Locate the cell with the specified text and output its (X, Y) center coordinate. 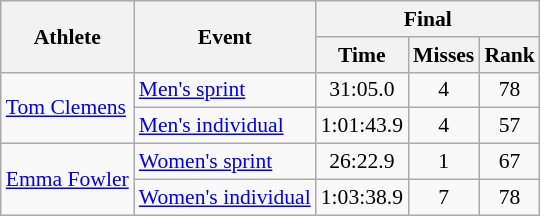
Misses (444, 55)
Rank (510, 55)
Tom Clemens (68, 108)
57 (510, 126)
Time (362, 55)
Emma Fowler (68, 180)
1:03:38.9 (362, 197)
Final (428, 19)
1:01:43.9 (362, 126)
1 (444, 162)
26:22.9 (362, 162)
67 (510, 162)
Event (225, 36)
Women's sprint (225, 162)
31:05.0 (362, 90)
Men's individual (225, 126)
Athlete (68, 36)
Women's individual (225, 197)
Men's sprint (225, 90)
7 (444, 197)
